Output the (X, Y) coordinate of the center of the cell containing the given text.  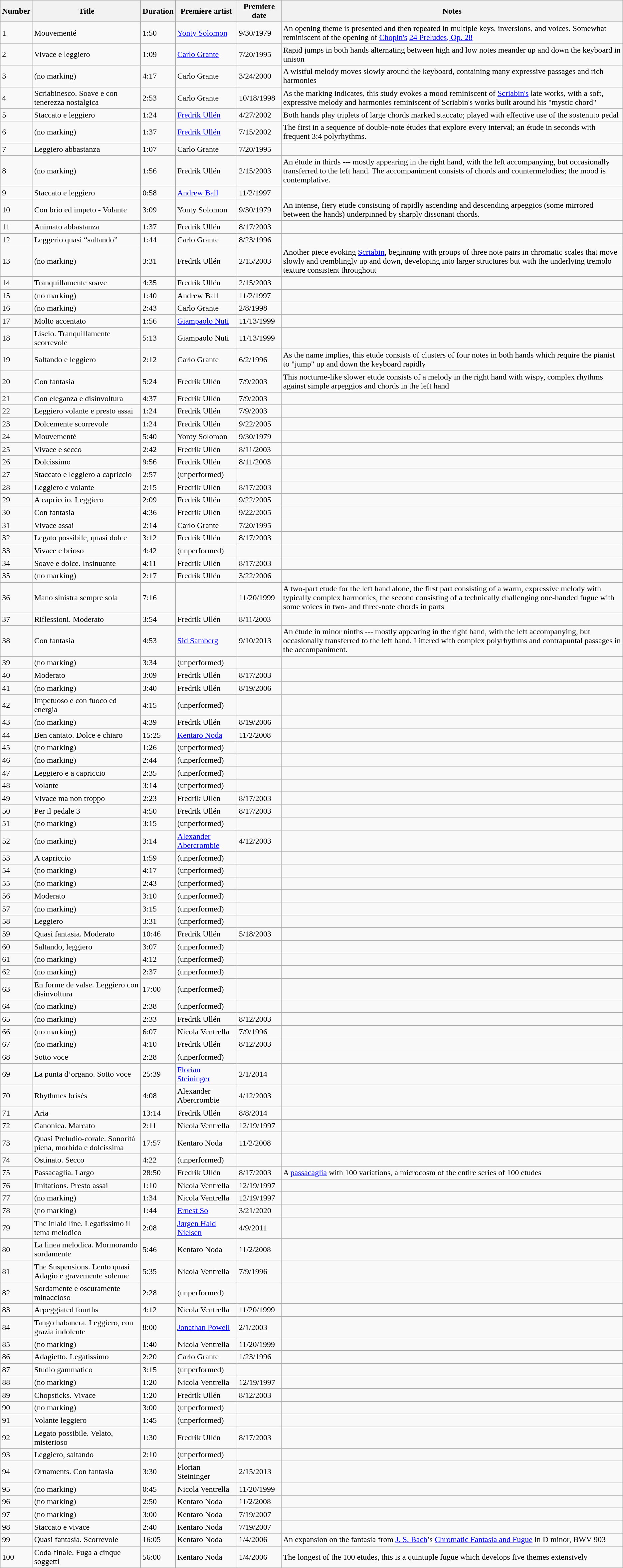
78 (16, 1211)
74 (16, 1160)
27 (16, 474)
71 (16, 1113)
Sotto voce (87, 1057)
3:30 (158, 1472)
2:20 (158, 1357)
28 (16, 487)
Staccato e leggiero a capriccio (87, 474)
85 (16, 1344)
Vivace assai (87, 525)
2:14 (158, 525)
Ernest So (206, 1211)
50 (16, 811)
2:12 (158, 360)
Volante (87, 786)
25:39 (158, 1074)
37 (16, 619)
Per il pedale 3 (87, 811)
56:00 (158, 1557)
33 (16, 551)
34 (16, 563)
64 (16, 1006)
Arpeggiated fourths (87, 1310)
Soave e dolce. Insinuante (87, 563)
62 (16, 972)
4 (16, 98)
A wistful melody moves slowly around the keyboard, containing many expressive passages and rich harmonies (452, 76)
11 (16, 227)
Coda-finale. Fuga a cinque soggetti (87, 1557)
52 (16, 841)
Con eleganza e disinvoltura (87, 398)
Riflessioni. Moderato (87, 619)
4:53 (158, 641)
63 (16, 989)
9:56 (158, 462)
Leggerio quasi “saltando” (87, 239)
Quasi fantasia. Moderato (87, 934)
77 (16, 1198)
Duration (158, 11)
Tango habanera. Leggiero, con grazia indolente (87, 1327)
29 (16, 500)
Number (16, 11)
19 (16, 360)
84 (16, 1327)
4/27/2002 (259, 115)
10/18/1998 (259, 98)
Premiere artist (206, 11)
66 (16, 1032)
2:08 (158, 1228)
15:25 (158, 735)
3/24/2000 (259, 76)
Notes (452, 11)
57 (16, 909)
67 (16, 1044)
The Suspensions. Lento quasi Adagio e gravemente solenne (87, 1271)
55 (16, 883)
Ostinato. Secco (87, 1160)
7 (16, 149)
Volante leggiero (87, 1420)
5/18/2003 (259, 934)
Premiere date (259, 11)
43 (16, 722)
17 (16, 321)
47 (16, 773)
2:23 (158, 798)
Rhythmes brisés (87, 1096)
2:37 (158, 972)
35 (16, 576)
5:13 (158, 338)
23 (16, 424)
Aria (87, 1113)
86 (16, 1357)
8:00 (158, 1327)
Leggiero e a capriccio (87, 773)
89 (16, 1395)
3/22/2006 (259, 576)
88 (16, 1382)
61 (16, 959)
83 (16, 1310)
95 (16, 1489)
Leggiero e volante (87, 487)
22 (16, 411)
21 (16, 398)
Title (87, 11)
2/8/1998 (259, 308)
12 (16, 239)
Liscio. Tranquillamente scorrevole (87, 338)
Both hands play triplets of large chords marked staccato; played with effective use of the sostenuto pedal (452, 115)
La linea melodica. Mormorando sordamente (87, 1250)
68 (16, 1057)
1:30 (158, 1437)
2:44 (158, 760)
Animato abbastanza (87, 227)
3:12 (158, 538)
96 (16, 1502)
15 (16, 296)
2/1/2014 (259, 1074)
17:00 (158, 989)
1:07 (158, 149)
Vivace e secco (87, 449)
4:10 (158, 1044)
99 (16, 1540)
49 (16, 798)
17:57 (158, 1143)
10:46 (158, 934)
Passacaglia. Largo (87, 1173)
26 (16, 462)
28:50 (158, 1173)
25 (16, 449)
Vivace e leggiero (87, 55)
5:35 (158, 1271)
93 (16, 1455)
54 (16, 871)
1:10 (158, 1185)
4:37 (158, 398)
2:35 (158, 773)
5:40 (158, 436)
2/1/2003 (259, 1327)
65 (16, 1019)
The longest of the 100 etudes, this is a quintuple fugue which develops five themes extensively (452, 1557)
An expansion on the fantasia from J. S. Bach’s Chromatic Fantasia and Fugue in D minor, BWV 903 (452, 1540)
30 (16, 513)
3:34 (158, 662)
76 (16, 1185)
Vivace ma non troppo (87, 798)
1:45 (158, 1420)
4:11 (158, 563)
39 (16, 662)
80 (16, 1250)
5:24 (158, 382)
4:08 (158, 1096)
81 (16, 1271)
9 (16, 192)
75 (16, 1173)
59 (16, 934)
The inlaid line. Legatissimo il tema melodico (87, 1228)
7/15/2002 (259, 132)
18 (16, 338)
0:45 (158, 1489)
72 (16, 1126)
53 (16, 858)
31 (16, 525)
4/9/2011 (259, 1228)
2 (16, 55)
38 (16, 641)
Ornaments. Con fantasia (87, 1472)
Adagietto. Legatissimo (87, 1357)
91 (16, 1420)
The first in a sequence of double-note études that explore every interval; an étude in seconds with frequent 3:4 polyrhythms. (452, 132)
Con brio ed impeto - Volante (87, 210)
Molto accentato (87, 321)
1:26 (158, 748)
Impetuoso e con fuoco ed energia (87, 705)
4:22 (158, 1160)
Jørgen Hald Nielsen (206, 1228)
0:58 (158, 192)
20 (16, 382)
Legato possibile, quasi dolce (87, 538)
3 (16, 76)
45 (16, 748)
8/8/2014 (259, 1113)
24 (16, 436)
Studio gammatico (87, 1370)
1:09 (158, 55)
6 (16, 132)
36 (16, 598)
87 (16, 1370)
44 (16, 735)
5 (16, 115)
Dolcemente scorrevole (87, 424)
2:40 (158, 1527)
5:46 (158, 1250)
1:34 (158, 1198)
2:38 (158, 1006)
3:07 (158, 946)
En forme de valse. Leggiero con disinvoltura (87, 989)
40 (16, 675)
4:50 (158, 811)
Sid Samberg (206, 641)
Canonica. Marcato (87, 1126)
Mano sinistra sempre sola (87, 598)
41 (16, 688)
82 (16, 1293)
Dolcissimo (87, 462)
60 (16, 946)
Legato possibile. Velato, misterioso (87, 1437)
8/23/1996 (259, 239)
3:40 (158, 688)
Scriabinesco. Soave e con tenerezza nostalgica (87, 98)
1:50 (158, 33)
69 (16, 1074)
Chopsticks. Vivace (87, 1395)
4:15 (158, 705)
Saltando e leggiero (87, 360)
Leggiero volante e presto assai (87, 411)
2:10 (158, 1455)
Staccato e vivace (87, 1527)
10 (16, 210)
6/2/1996 (259, 360)
16:05 (158, 1540)
14 (16, 283)
9/10/2013 (259, 641)
13 (16, 261)
2:11 (158, 1126)
Imitations. Presto assai (87, 1185)
Quasi fantasia. Scorrevole (87, 1540)
6:07 (158, 1032)
1:59 (158, 858)
Sordamente e oscuramente minaccioso (87, 1293)
2:15 (158, 487)
A capriccio. Leggiero (87, 500)
100 (16, 1557)
42 (16, 705)
13:14 (158, 1113)
48 (16, 786)
2:09 (158, 500)
As the name implies, this etude consists of clusters of four notes in both hands which require the pianist to "jump" up and down the keyboard rapidly (452, 360)
Leggiero, saltando (87, 1455)
3:10 (158, 896)
51 (16, 824)
73 (16, 1143)
Saltando, leggiero (87, 946)
A passacaglia with 100 variations, a microcosm of the entire series of 100 etudes (452, 1173)
2/15/2013 (259, 1472)
2:33 (158, 1019)
4:42 (158, 551)
56 (16, 896)
97 (16, 1514)
Leggiero (87, 921)
Tranquillamente soave (87, 283)
2:57 (158, 474)
4:36 (158, 513)
La punta d’organo. Sotto voce (87, 1074)
2:42 (158, 449)
1/23/1996 (259, 1357)
3/21/2020 (259, 1211)
Vivace e brioso (87, 551)
90 (16, 1408)
4:35 (158, 283)
32 (16, 538)
8 (16, 171)
92 (16, 1437)
3:54 (158, 619)
79 (16, 1228)
A capriccio (87, 858)
58 (16, 921)
Quasi Preludio-corale. Sonorità piena, morbida e dolcissima (87, 1143)
Jonathan Powell (206, 1327)
2:53 (158, 98)
2:50 (158, 1502)
Leggiero abbastanza (87, 149)
94 (16, 1472)
16 (16, 308)
2:17 (158, 576)
70 (16, 1096)
4:39 (158, 722)
98 (16, 1527)
7:16 (158, 598)
Ben cantato. Dolce e chiaro (87, 735)
46 (16, 760)
1 (16, 33)
Rapid jumps in both hands alternating between high and low notes meander up and down the keyboard in unison (452, 55)
